For the text-containing cell, return its midpoint in (x, y) coordinate format. 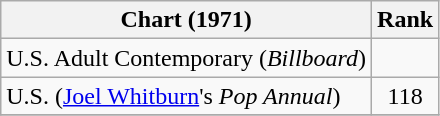
U.S. (Joel Whitburn's Pop Annual) (186, 96)
U.S. Adult Contemporary (Billboard) (186, 58)
Rank (406, 20)
118 (406, 96)
Chart (1971) (186, 20)
